Extract the (X, Y) coordinate from the center of the cell holding the provided text.  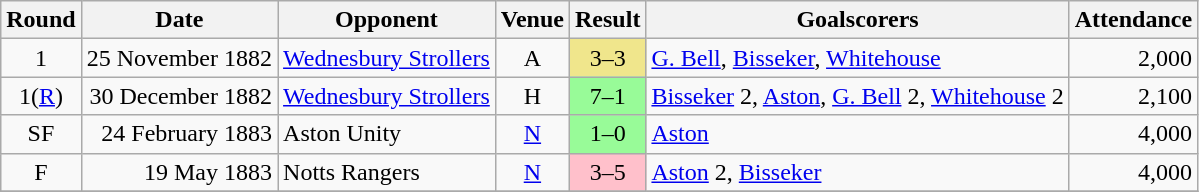
Aston 2, Bisseker (858, 172)
2,000 (1133, 58)
3–5 (608, 172)
3–3 (608, 58)
1 (41, 58)
G. Bell, Bisseker, Whitehouse (858, 58)
Venue (532, 20)
1(R) (41, 96)
Aston (858, 134)
25 November 1882 (179, 58)
A (532, 58)
Opponent (387, 20)
Aston Unity (387, 134)
Bisseker 2, Aston, G. Bell 2, Whitehouse 2 (858, 96)
1–0 (608, 134)
Attendance (1133, 20)
H (532, 96)
SF (41, 134)
24 February 1883 (179, 134)
Round (41, 20)
F (41, 172)
19 May 1883 (179, 172)
7–1 (608, 96)
Notts Rangers (387, 172)
2,100 (1133, 96)
Goalscorers (858, 20)
30 December 1882 (179, 96)
Result (608, 20)
Date (179, 20)
